Determine the (x, y) coordinate at the center of the cell enclosing the given text.  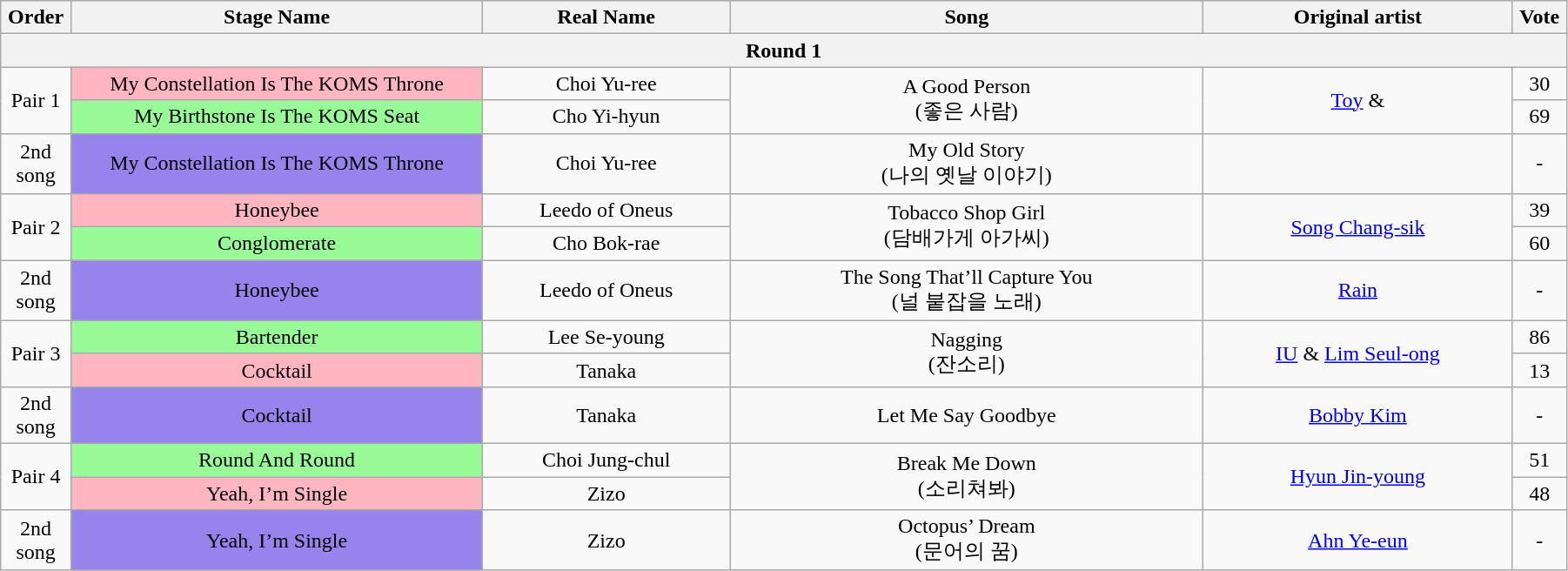
Cho Bok-rae (606, 244)
Vote (1540, 17)
86 (1540, 337)
A Good Person(좋은 사람) (967, 100)
Song (967, 17)
Let Me Say Goodbye (967, 414)
Hyun Jin-young (1357, 476)
Cho Yi-hyun (606, 117)
Original artist (1357, 17)
Toy & (1357, 100)
Break Me Down(소리쳐봐) (967, 476)
69 (1540, 117)
Bartender (277, 337)
My Birthstone Is The KOMS Seat (277, 117)
Round And Round (277, 460)
Pair 4 (37, 476)
The Song That’ll Capture You(널 붙잡을 노래) (967, 291)
Bobby Kim (1357, 414)
IU & Lim Seul-ong (1357, 353)
Tobacco Shop Girl(담배가게 아가씨) (967, 227)
51 (1540, 460)
13 (1540, 370)
Ahn Ye-eun (1357, 541)
Order (37, 17)
Lee Se-young (606, 337)
Round 1 (784, 50)
Stage Name (277, 17)
Conglomerate (277, 244)
60 (1540, 244)
39 (1540, 211)
Pair 1 (37, 100)
Rain (1357, 291)
Pair 2 (37, 227)
My Old Story(나의 옛날 이야기) (967, 164)
48 (1540, 494)
Song Chang-sik (1357, 227)
30 (1540, 84)
Choi Jung-chul (606, 460)
Octopus’ Dream(문어의 꿈) (967, 541)
Nagging(잔소리) (967, 353)
Pair 3 (37, 353)
Real Name (606, 17)
